Locate the cell with the specified text and output its (X, Y) center coordinate. 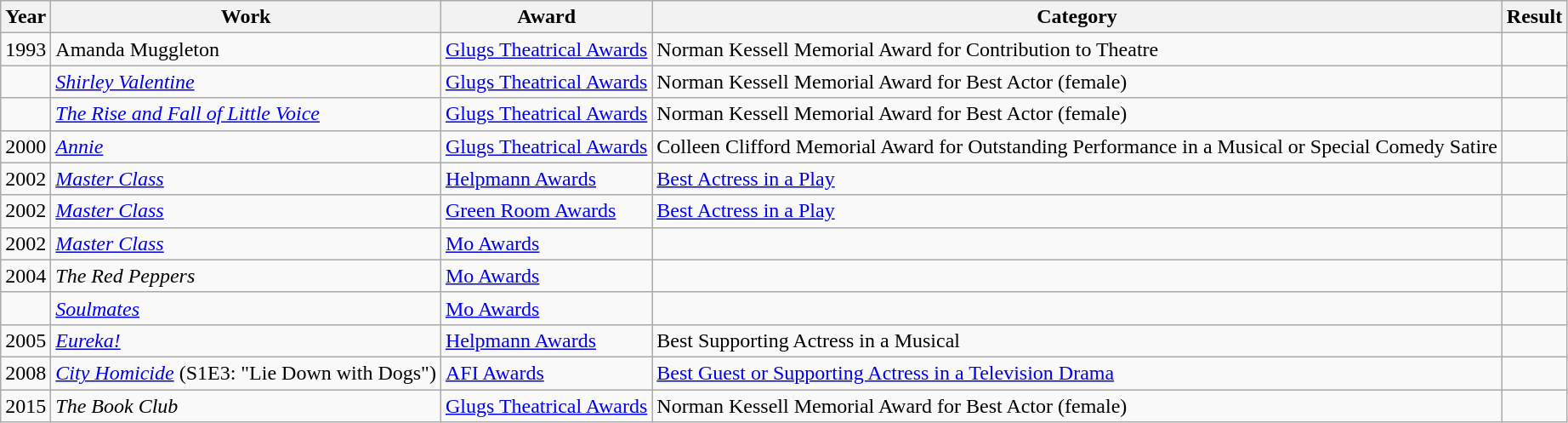
Award (546, 17)
Soulmates (247, 308)
Category (1077, 17)
Amanda Muggleton (247, 49)
Eureka! (247, 340)
2005 (26, 340)
Colleen Clifford Memorial Award for Outstanding Performance in a Musical or Special Comedy Satire (1077, 146)
Year (26, 17)
Shirley Valentine (247, 82)
2000 (26, 146)
2004 (26, 276)
Best Guest or Supporting Actress in a Television Drama (1077, 373)
Green Room Awards (546, 211)
The Red Peppers (247, 276)
City Homicide (S1E3: "Lie Down with Dogs") (247, 373)
AFI Awards (546, 373)
Result (1534, 17)
Work (247, 17)
2008 (26, 373)
Norman Kessell Memorial Award for Contribution to Theatre (1077, 49)
Best Supporting Actress in a Musical (1077, 340)
The Book Club (247, 406)
2015 (26, 406)
The Rise and Fall of Little Voice (247, 114)
1993 (26, 49)
Annie (247, 146)
